Return (x, y) of the center of cell containing provided text 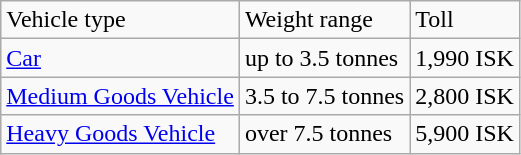
Car (120, 58)
1,990 ISK (465, 58)
5,900 ISK (465, 134)
2,800 ISK (465, 96)
Vehicle type (120, 20)
3.5 to 7.5 tonnes (324, 96)
Weight range (324, 20)
Toll (465, 20)
over 7.5 tonnes (324, 134)
up to 3.5 tonnes (324, 58)
Medium Goods Vehicle (120, 96)
Heavy Goods Vehicle (120, 134)
